Return the [x, y] coordinate for the center point of the cell that contains the specified text.  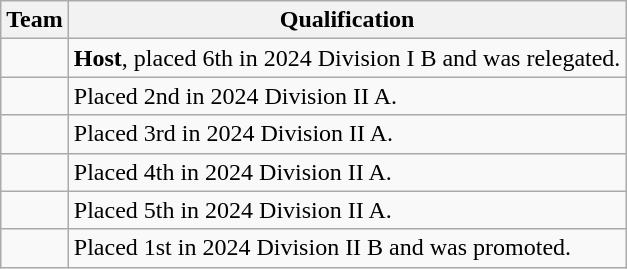
Placed 3rd in 2024 Division II A. [347, 134]
Placed 2nd in 2024 Division II A. [347, 96]
Placed 1st in 2024 Division II B and was promoted. [347, 248]
Placed 4th in 2024 Division II A. [347, 172]
Team [35, 20]
Host, placed 6th in 2024 Division I B and was relegated. [347, 58]
Qualification [347, 20]
Placed 5th in 2024 Division II A. [347, 210]
